Return the (x, y) coordinate for the center point of the cell that contains the specified text.  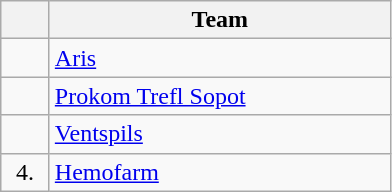
4. (26, 172)
Team (220, 20)
Ventspils (220, 134)
Hemofarm (220, 172)
Prokom Trefl Sopot (220, 96)
Aris (220, 58)
